Return (x, y) of the center of cell containing provided text 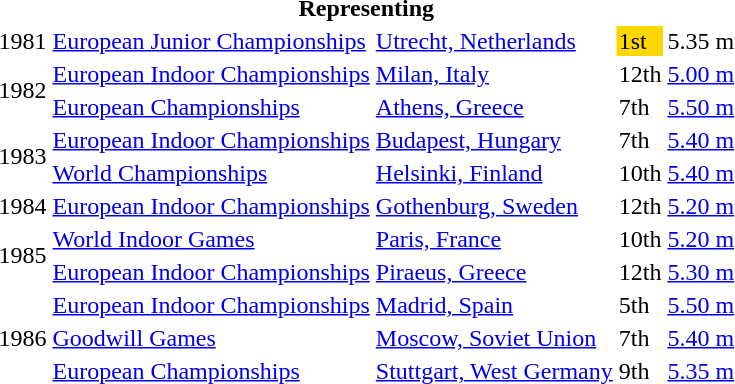
Athens, Greece (494, 107)
World Championships (211, 173)
Milan, Italy (494, 74)
Utrecht, Netherlands (494, 41)
Paris, France (494, 239)
Piraeus, Greece (494, 272)
Gothenburg, Sweden (494, 206)
1st (640, 41)
European Championships (211, 107)
European Junior Championships (211, 41)
5th (640, 305)
World Indoor Games (211, 239)
Helsinki, Finland (494, 173)
Madrid, Spain (494, 305)
Budapest, Hungary (494, 140)
Moscow, Soviet Union (494, 338)
Goodwill Games (211, 338)
